Scan for the cell matching the given text and deliver its (X, Y) coordinate at center. 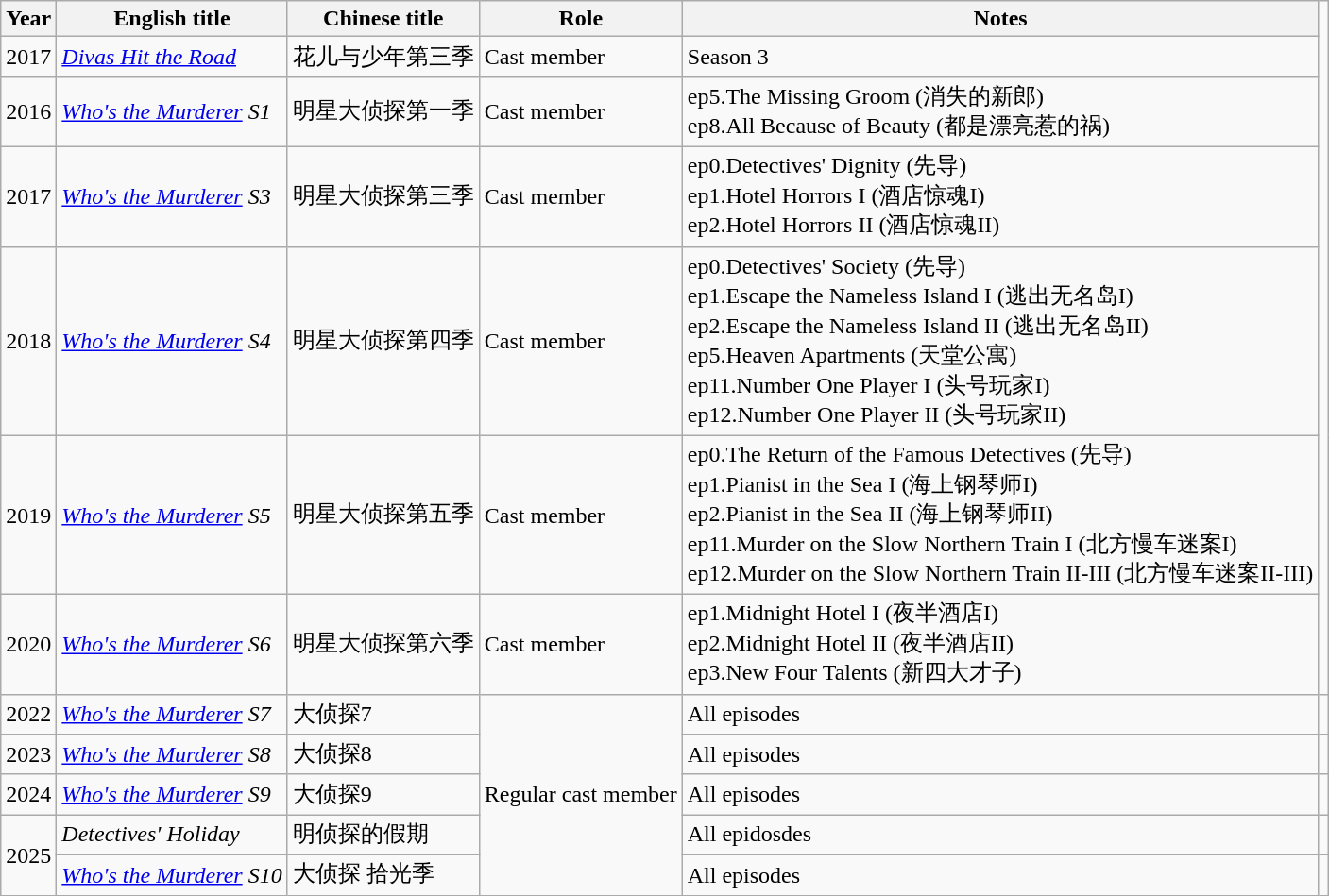
ep0.Detectives' Dignity (先导)ep1.Hotel Horrors I (酒店惊魂I)ep2.Hotel Horrors II (酒店惊魂II) (1000, 196)
ep5.The Missing Groom (消失的新郎)ep8.All Because of Beauty (都是漂亮惹的祸) (1000, 111)
ep1.Midnight Hotel I (夜半酒店I)ep2.Midnight Hotel II (夜半酒店II)ep3.New Four Talents (新四大才子) (1000, 645)
2022 (28, 714)
大侦探8 (383, 755)
Who's the Murderer S1 (172, 111)
English title (172, 19)
明星大侦探第三季 (383, 196)
Notes (1000, 19)
2020 (28, 645)
Season 3 (1000, 57)
Who's the Murderer S8 (172, 755)
2019 (28, 516)
明星大侦探第五季 (383, 516)
Divas Hit the Road (172, 57)
明侦探的假期 (383, 835)
2023 (28, 755)
2025 (28, 855)
Who's the Murderer S5 (172, 516)
Year (28, 19)
Regular cast member (580, 795)
花儿与少年第三季 (383, 57)
Who's the Murderer S4 (172, 341)
Who's the Murderer S3 (172, 196)
大侦探 拾光季 (383, 874)
2016 (28, 111)
All epidosdes (1000, 835)
Chinese title (383, 19)
Role (580, 19)
2018 (28, 341)
Who's the Murderer S6 (172, 645)
2024 (28, 795)
Who's the Murderer S9 (172, 795)
大侦探9 (383, 795)
Detectives' Holiday (172, 835)
明星大侦探第一季 (383, 111)
明星大侦探第四季 (383, 341)
明星大侦探第六季 (383, 645)
Who's the Murderer S7 (172, 714)
Who's the Murderer S10 (172, 874)
大侦探7 (383, 714)
